From the cell containing the given text, extract its center point as (X, Y) coordinate. 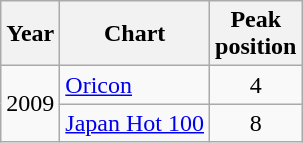
Oricon (135, 85)
2009 (30, 104)
Chart (135, 34)
4 (256, 85)
Peakposition (256, 34)
8 (256, 123)
Japan Hot 100 (135, 123)
Year (30, 34)
